Pinpoint the cell where the given text exists, returning its [x, y] midpoint coordinate. 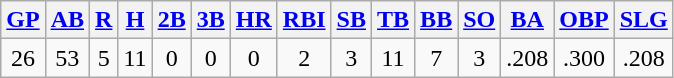
SO [480, 20]
5 [104, 58]
26 [23, 58]
7 [436, 58]
SB [351, 20]
AB [67, 20]
53 [67, 58]
GP [23, 20]
TB [394, 20]
SLG [644, 20]
R [104, 20]
BB [436, 20]
2 [304, 58]
.300 [584, 58]
3B [210, 20]
H [135, 20]
2B [172, 20]
BA [528, 20]
OBP [584, 20]
RBI [304, 20]
HR [254, 20]
